Find where the given text appears and provide that cell's center as (X, Y) coordinate. 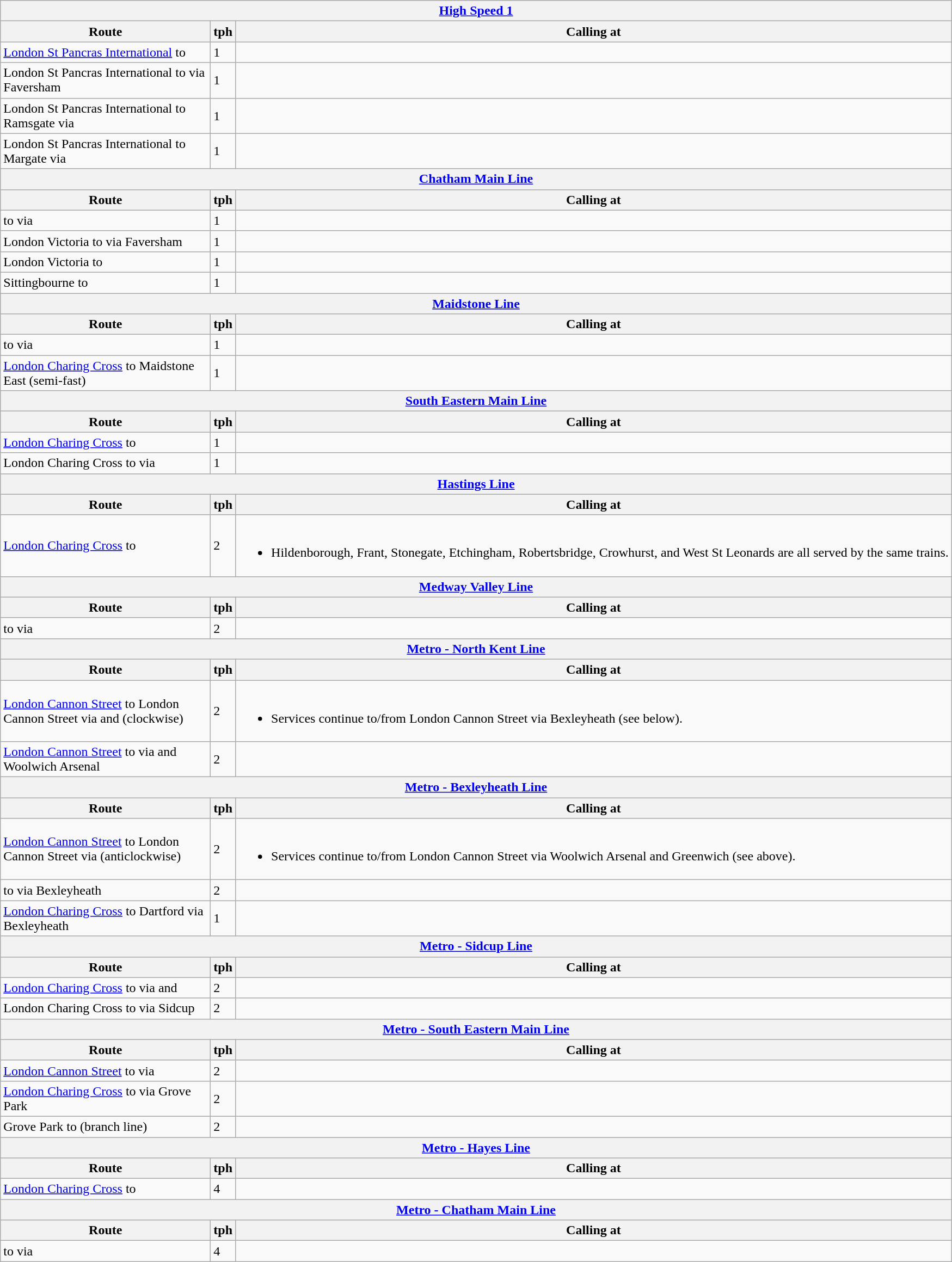
Chatham Main Line (476, 179)
London St Pancras International to via Faversham (106, 81)
Metro - Bexleyheath Line (476, 787)
London St Pancras International to Margate via (106, 151)
Metro - Sidcup Line (476, 946)
London Charing Cross to Maidstone East (semi-fast) (106, 373)
London Cannon Street to London Cannon Street via (anticlockwise) (106, 849)
London Charing Cross to via Sidcup (106, 1008)
London St Pancras International to Ramsgate via (106, 115)
Sittingbourne to (106, 282)
Metro - Hayes Line (476, 1148)
High Speed 1 (476, 11)
London Cannon Street to London Cannon Street via and (clockwise) (106, 711)
London Charing Cross to via and (106, 988)
Metro - North Kent Line (476, 649)
London Cannon Street to via and Woolwich Arsenal (106, 760)
London St Pancras International to (106, 52)
Maidstone Line (476, 303)
London Victoria to (106, 262)
London Cannon Street to via (106, 1070)
Grove Park to (branch line) (106, 1126)
London Charing Cross to via (106, 463)
London Charing Cross to via Grove Park (106, 1098)
Services continue to/from London Cannon Street via Bexleyheath (see below). (594, 711)
Metro - South Eastern Main Line (476, 1029)
to via Bexleyheath (106, 890)
Services continue to/from London Cannon Street via Woolwich Arsenal and Greenwich (see above). (594, 849)
London Charing Cross to Dartford via Bexleyheath (106, 919)
South Eastern Main Line (476, 401)
Metro - Chatham Main Line (476, 1210)
Hastings Line (476, 484)
London Victoria to via Faversham (106, 241)
Hildenborough, Frant, Stonegate, Etchingham, Robertsbridge, Crowhurst, and West St Leonards are all served by the same trains. (594, 545)
Medway Valley Line (476, 587)
